Locate the cell with the specified text and output its (x, y) center coordinate. 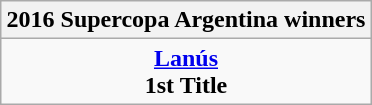
2016 Supercopa Argentina winners (186, 20)
Lanús1st Title (186, 72)
